For the text-containing cell, return its midpoint in (X, Y) coordinate format. 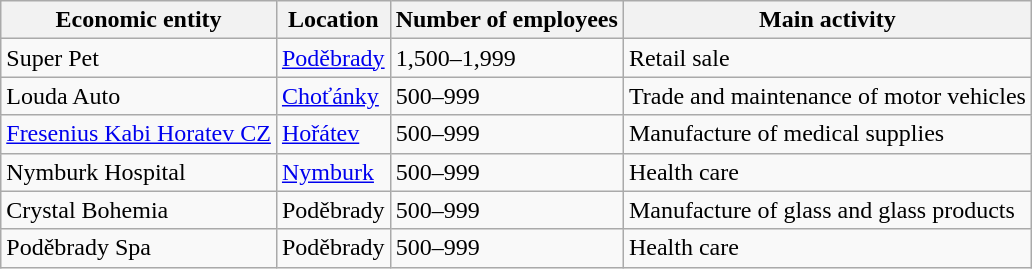
Location (333, 20)
Main activity (827, 20)
Nymburk (333, 172)
Retail sale (827, 58)
Manufacture of medical supplies (827, 134)
Economic entity (139, 20)
Louda Auto (139, 96)
Choťánky (333, 96)
Number of employees (506, 20)
Crystal Bohemia (139, 210)
1,500–1,999 (506, 58)
Manufacture of glass and glass products (827, 210)
Poděbrady Spa (139, 248)
Trade and maintenance of motor vehicles (827, 96)
Fresenius Kabi Horatev CZ (139, 134)
Hořátev (333, 134)
Nymburk Hospital (139, 172)
Super Pet (139, 58)
